Extract the [x, y] coordinate from the center of the cell holding the provided text.  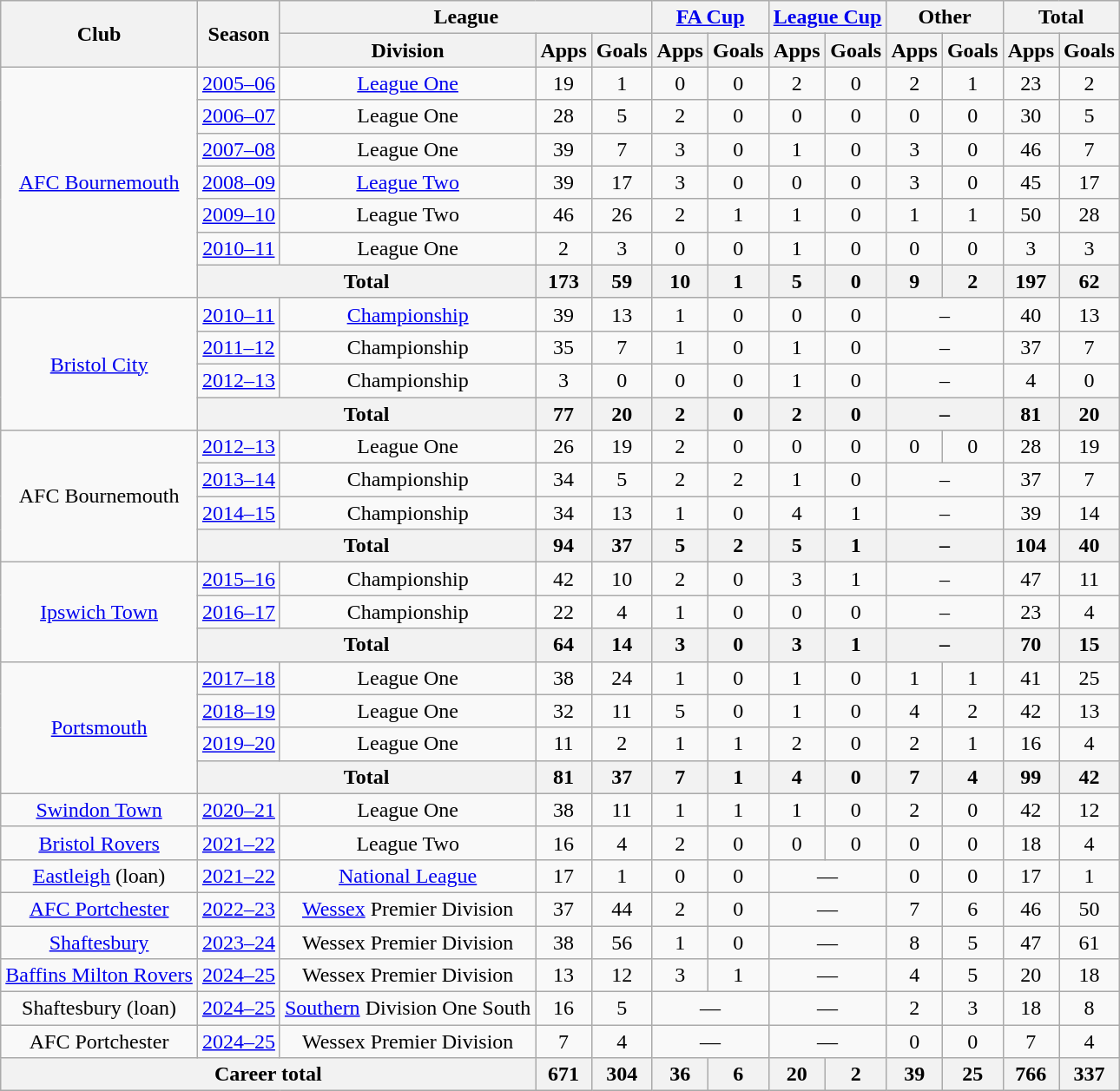
Shaftesbury [99, 942]
Portsmouth [99, 727]
9 [914, 281]
Other [945, 17]
Career total [268, 1075]
2015–16 [238, 579]
2013–14 [238, 480]
2005–06 [238, 83]
2009–10 [238, 215]
2017–18 [238, 678]
FA Cup [710, 17]
Eastleigh (loan) [99, 876]
62 [1090, 281]
337 [1090, 1075]
36 [680, 1075]
41 [1031, 678]
2019–20 [238, 744]
Swindon Town [99, 810]
766 [1031, 1075]
197 [1031, 281]
Division [407, 50]
National League [407, 876]
173 [563, 281]
45 [1031, 182]
15 [1090, 645]
League Cup [827, 17]
32 [563, 711]
2020–21 [238, 810]
35 [563, 347]
Bristol City [99, 364]
2007–08 [238, 149]
24 [622, 678]
Season [238, 34]
22 [563, 612]
2006–07 [238, 116]
61 [1090, 942]
Shaftesbury (loan) [99, 1009]
64 [563, 645]
Baffins Milton Rovers [99, 976]
Club [99, 34]
59 [622, 281]
104 [1031, 546]
2011–12 [238, 347]
2008–09 [238, 182]
304 [622, 1075]
Bristol Rovers [99, 843]
94 [563, 546]
99 [1031, 777]
2014–15 [238, 513]
2023–24 [238, 942]
2018–19 [238, 711]
2016–17 [238, 612]
2022–23 [238, 909]
30 [1031, 116]
70 [1031, 645]
671 [563, 1075]
Southern Division One South [407, 1009]
Ipswich Town [99, 612]
77 [563, 414]
League [465, 17]
44 [622, 909]
56 [622, 942]
